Search for the cell housing the specified text and yield its [X, Y] center coordinate. 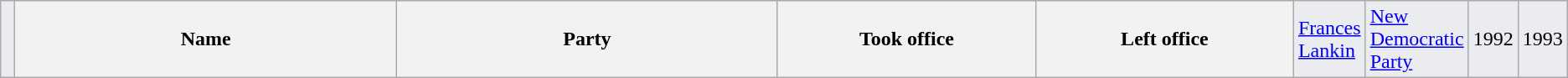
Party [586, 39]
Frances Lankin [1329, 39]
Name [206, 39]
Took office [906, 39]
New Democratic Party [1417, 39]
1993 [1543, 39]
1992 [1493, 39]
Left office [1164, 39]
